Return (x, y) of the center of cell containing provided text 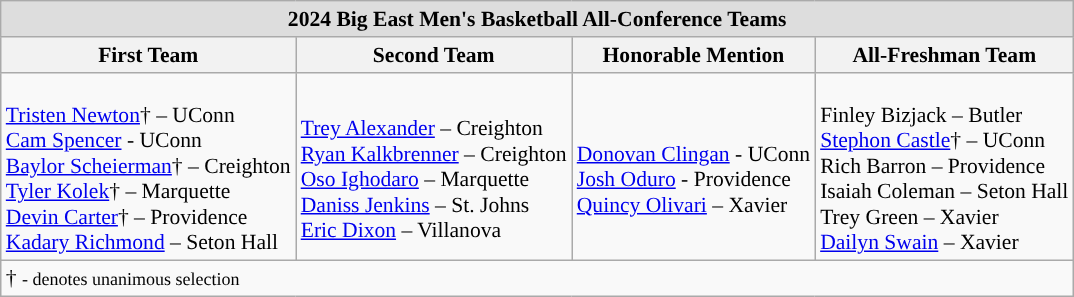
Second Team (434, 55)
All-Freshman Team (944, 55)
Finley Bizjack – Butler Stephon Castle† – UConn Rich Barron – Providence Isaiah Coleman – Seton Hall Trey Green – Xavier Dailyn Swain – Xavier (944, 166)
† - denotes unanimous selection (538, 279)
Trey Alexander – Creighton Ryan Kalkbrenner – Creighton Oso Ighodaro – Marquette Daniss Jenkins – St. Johns Eric Dixon – Villanova (434, 166)
Donovan Clingan - UConn Josh Oduro - Providence Quincy Olivari – Xavier (694, 166)
Honorable Mention (694, 55)
2024 Big East Men's Basketball All-Conference Teams (538, 19)
First Team (148, 55)
